Scan for the cell matching the given text and deliver its [x, y] coordinate at center. 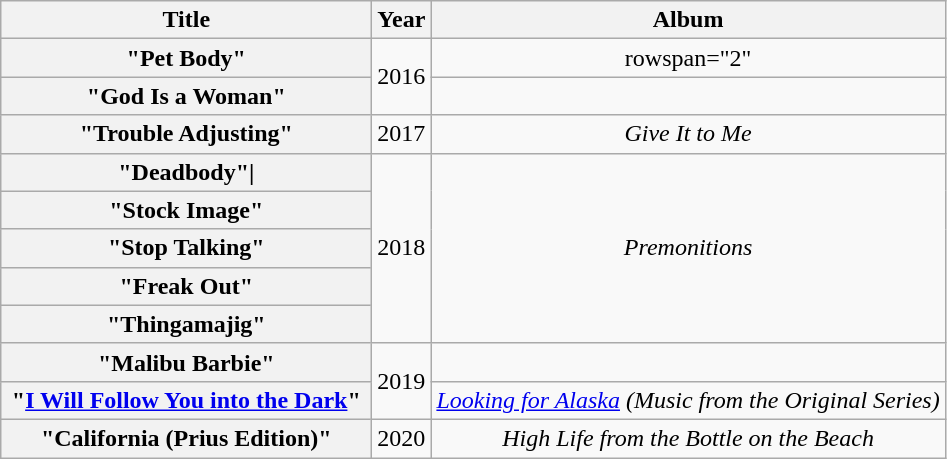
rowspan="2" [688, 58]
High Life from the Bottle on the Beach [688, 438]
"I Will Follow You into the Dark" [186, 400]
"Deadbody"| [186, 172]
Premonitions [688, 248]
"Trouble Adjusting" [186, 134]
"Pet Body" [186, 58]
Give It to Me [688, 134]
2019 [402, 381]
2016 [402, 77]
"Thingamajig" [186, 324]
2020 [402, 438]
"God Is a Woman" [186, 96]
"California (Prius Edition)" [186, 438]
"Freak Out" [186, 286]
Looking for Alaska (Music from the Original Series) [688, 400]
Year [402, 20]
Title [186, 20]
"Stock Image" [186, 210]
"Malibu Barbie" [186, 362]
Album [688, 20]
2018 [402, 248]
"Stop Talking" [186, 248]
2017 [402, 134]
